Locate the cell with the specified text and output its [X, Y] center coordinate. 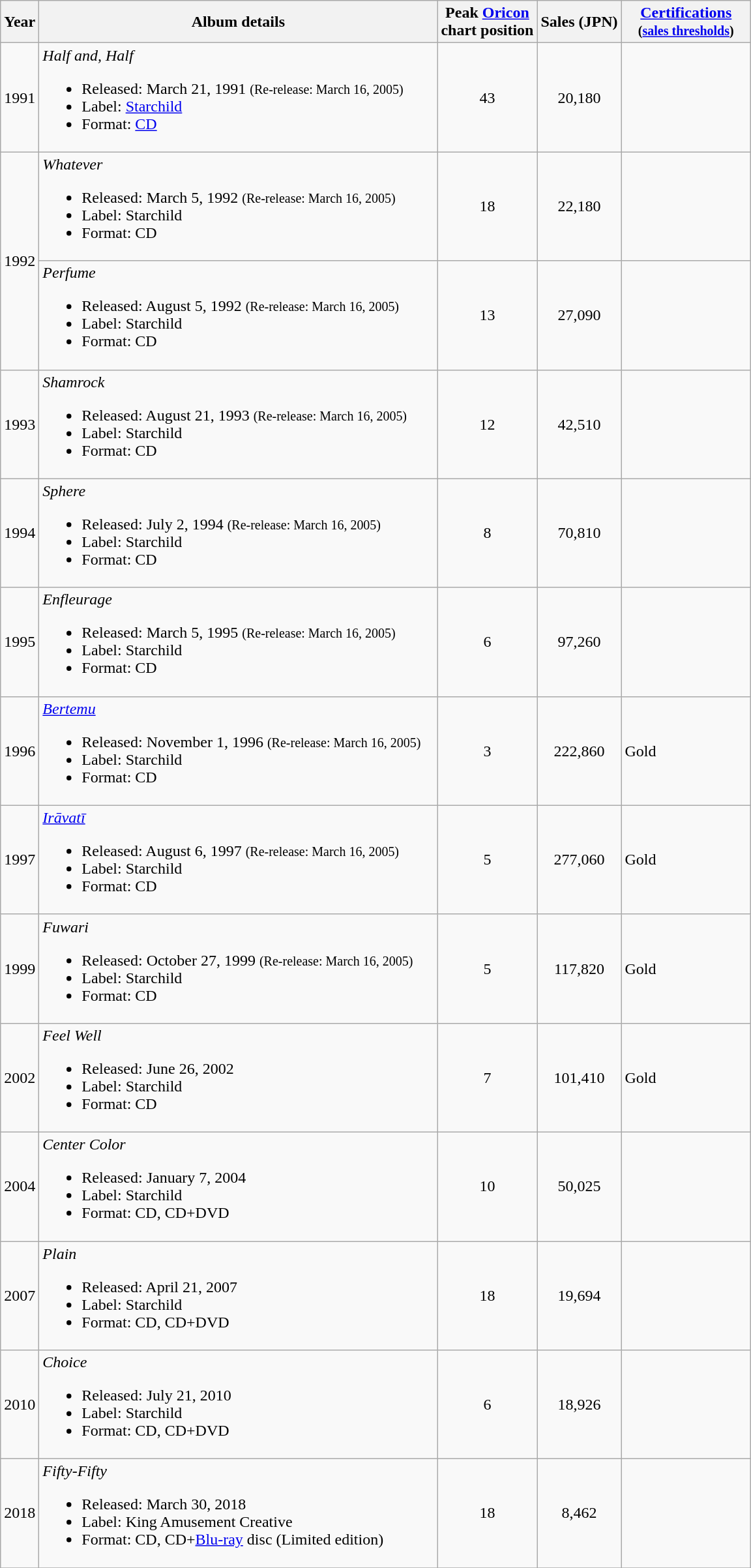
2004 [20, 1187]
277,060 [579, 859]
Certifications(sales thresholds) [686, 22]
1997 [20, 859]
8 [488, 533]
EnfleurageReleased: March 5, 1995 (Re-release: March 16, 2005)Label: StarchildFormat: CD [239, 642]
Half and, HalfReleased: March 21, 1991 (Re-release: March 16, 2005)Label: StarchildFormat: CD [239, 98]
IrāvatīReleased: August 6, 1997 (Re-release: March 16, 2005)Label: StarchildFormat: CD [239, 859]
ShamrockReleased: August 21, 1993 (Re-release: March 16, 2005)Label: StarchildFormat: CD [239, 424]
1996 [20, 751]
10 [488, 1187]
3 [488, 751]
Sales (JPN) [579, 22]
22,180 [579, 206]
7 [488, 1077]
97,260 [579, 642]
43 [488, 98]
50,025 [579, 1187]
8,462 [579, 1514]
1995 [20, 642]
Feel WellReleased: June 26, 2002Label: StarchildFormat: CD [239, 1077]
12 [488, 424]
WhateverReleased: March 5, 1992 (Re-release: March 16, 2005)Label: StarchildFormat: CD [239, 206]
13 [488, 316]
Fifty-FiftyReleased: March 30, 2018Label: King Amusement CreativeFormat: CD, CD+Blu-ray disc (Limited edition) [239, 1514]
1992 [20, 261]
27,090 [579, 316]
19,694 [579, 1296]
PlainReleased: April 21, 2007Label: StarchildFormat: CD, CD+DVD [239, 1296]
BertemuReleased: November 1, 1996 (Re-release: March 16, 2005)Label: StarchildFormat: CD [239, 751]
1999 [20, 969]
2018 [20, 1514]
Year [20, 22]
101,410 [579, 1077]
ChoiceReleased: July 21, 2010Label: StarchildFormat: CD, CD+DVD [239, 1404]
70,810 [579, 533]
1994 [20, 533]
PerfumeReleased: August 5, 1992 (Re-release: March 16, 2005)Label: StarchildFormat: CD [239, 316]
117,820 [579, 969]
2007 [20, 1296]
2010 [20, 1404]
Center ColorReleased: January 7, 2004Label: StarchildFormat: CD, CD+DVD [239, 1187]
FuwariReleased: October 27, 1999 (Re-release: March 16, 2005)Label: StarchildFormat: CD [239, 969]
20,180 [579, 98]
222,860 [579, 751]
18,926 [579, 1404]
Album details [239, 22]
2002 [20, 1077]
42,510 [579, 424]
1991 [20, 98]
1993 [20, 424]
Peak Oricon chart position [488, 22]
SphereReleased: July 2, 1994 (Re-release: March 16, 2005)Label: StarchildFormat: CD [239, 533]
